Locate the cell with the specified text and output its [X, Y] center coordinate. 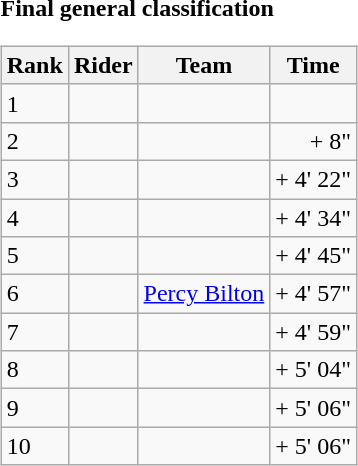
3 [34, 179]
5 [34, 256]
+ 4' 45" [314, 256]
10 [34, 446]
+ 4' 59" [314, 332]
+ 5' 04" [314, 370]
8 [34, 370]
Rank [34, 65]
2 [34, 141]
+ 4' 34" [314, 217]
4 [34, 217]
Team [204, 65]
Rider [103, 65]
+ 4' 22" [314, 179]
+ 4' 57" [314, 294]
Time [314, 65]
Percy Bilton [204, 294]
+ 8" [314, 141]
1 [34, 103]
9 [34, 408]
6 [34, 294]
7 [34, 332]
